Provide the (X, Y) coordinate of the cell's center where the given text is located.  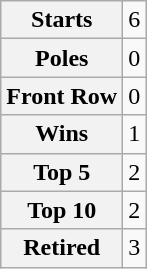
Poles (62, 58)
Wins (62, 134)
3 (134, 248)
Starts (62, 20)
6 (134, 20)
Top 10 (62, 210)
1 (134, 134)
Top 5 (62, 172)
Retired (62, 248)
Front Row (62, 96)
